Detect which cell encompasses the target text, then output its [x, y] center coordinate. 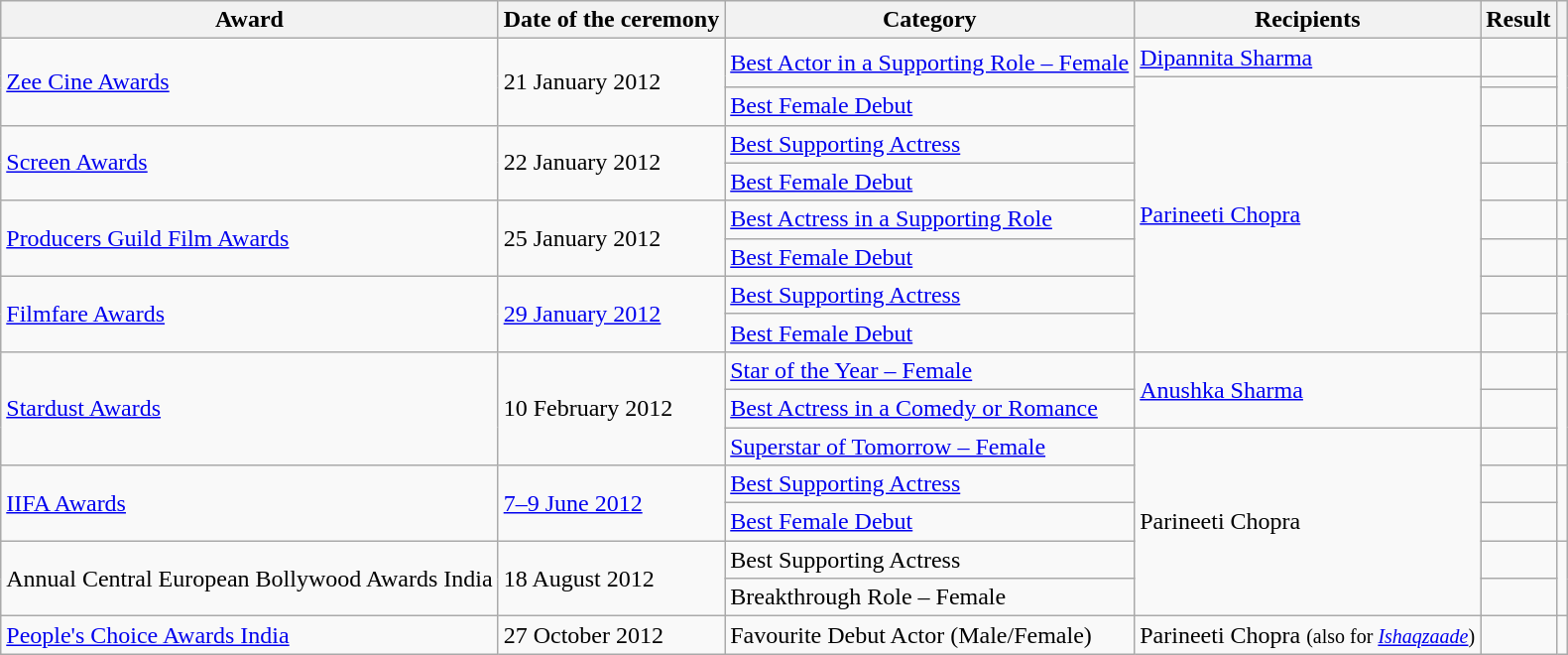
Result [1518, 20]
Filmfare Awards [250, 314]
Producers Guild Film Awards [250, 238]
Best Actor in a Supporting Role – Female [930, 64]
Zee Cine Awards [250, 81]
22 January 2012 [611, 163]
10 February 2012 [611, 408]
People's Choice Awards India [250, 635]
21 January 2012 [611, 81]
Parineeti Chopra (also for Ishaqzaade) [1307, 635]
Breakthrough Role – Female [930, 597]
Stardust Awards [250, 408]
25 January 2012 [611, 238]
Best Actress in a Supporting Role [930, 219]
IIFA Awards [250, 503]
Category [930, 20]
7–9 June 2012 [611, 503]
Annual Central European Bollywood Awards India [250, 579]
29 January 2012 [611, 314]
Best Actress in a Comedy or Romance [930, 408]
Dipannita Sharma [1307, 58]
18 August 2012 [611, 579]
Anushka Sharma [1307, 389]
Star of the Year – Female [930, 370]
Date of the ceremony [611, 20]
Favourite Debut Actor (Male/Female) [930, 635]
27 October 2012 [611, 635]
Recipients [1307, 20]
Award [250, 20]
Superstar of Tomorrow – Female [930, 446]
Screen Awards [250, 163]
